Return (X, Y) of the center of cell containing provided text 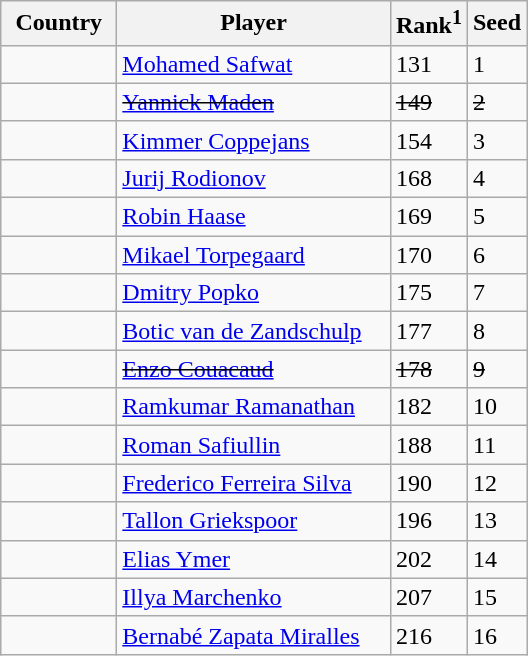
Roman Safiullin (254, 445)
4 (496, 178)
188 (428, 445)
169 (428, 217)
Kimmer Coppejans (254, 140)
177 (428, 331)
Bernabé Zapata Miralles (254, 635)
3 (496, 140)
216 (428, 635)
Ramkumar Ramanathan (254, 407)
6 (496, 255)
Player (254, 24)
Robin Haase (254, 217)
Mohamed Safwat (254, 64)
1 (496, 64)
178 (428, 369)
9 (496, 369)
Jurij Rodionov (254, 178)
202 (428, 559)
Rank1 (428, 24)
Mikael Torpegaard (254, 255)
14 (496, 559)
12 (496, 483)
149 (428, 102)
8 (496, 331)
2 (496, 102)
196 (428, 521)
11 (496, 445)
7 (496, 293)
Seed (496, 24)
170 (428, 255)
207 (428, 597)
175 (428, 293)
Frederico Ferreira Silva (254, 483)
Illya Marchenko (254, 597)
16 (496, 635)
15 (496, 597)
131 (428, 64)
Botic van de Zandschulp (254, 331)
Enzo Couacaud (254, 369)
10 (496, 407)
Tallon Griekspoor (254, 521)
Elias Ymer (254, 559)
168 (428, 178)
5 (496, 217)
154 (428, 140)
190 (428, 483)
Yannick Maden (254, 102)
Dmitry Popko (254, 293)
Country (59, 24)
13 (496, 521)
182 (428, 407)
